Scan for the cell matching the given text and deliver its [x, y] coordinate at center. 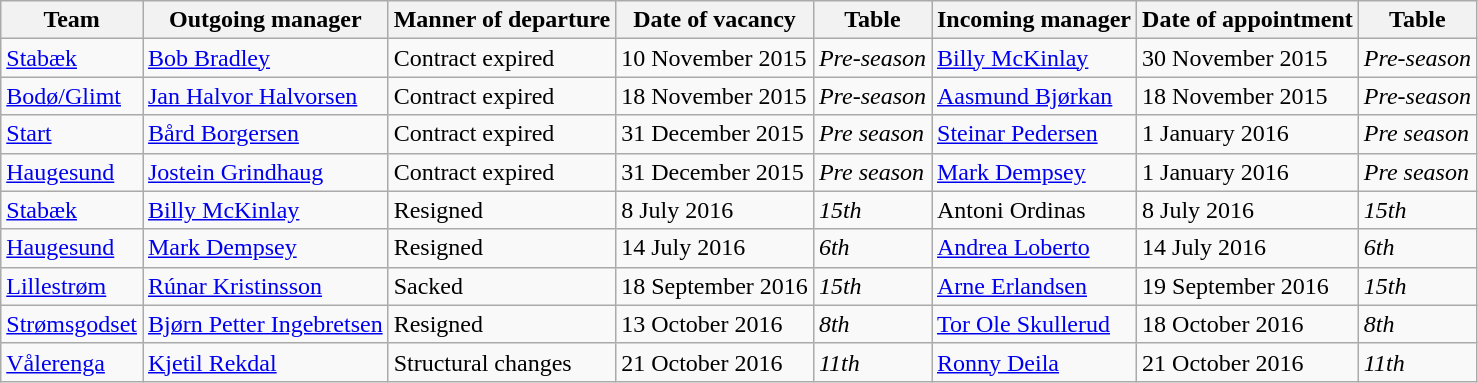
Jan Halvor Halvorsen [265, 96]
Bjørn Petter Ingebretsen [265, 324]
18 October 2016 [1248, 324]
19 September 2016 [1248, 286]
Bodø/Glimt [72, 96]
10 November 2015 [715, 58]
Date of appointment [1248, 20]
Steinar Pedersen [1034, 134]
Antoni Ordinas [1034, 210]
Date of vacancy [715, 20]
Jostein Grindhaug [265, 172]
Bob Bradley [265, 58]
Tor Ole Skullerud [1034, 324]
Outgoing manager [265, 20]
Lillestrøm [72, 286]
Manner of departure [502, 20]
Incoming manager [1034, 20]
13 October 2016 [715, 324]
Kjetil Rekdal [265, 362]
Vålerenga [72, 362]
30 November 2015 [1248, 58]
Structural changes [502, 362]
Bård Borgersen [265, 134]
Aasmund Bjørkan [1034, 96]
Rúnar Kristinsson [265, 286]
Team [72, 20]
Ronny Deila [1034, 362]
Sacked [502, 286]
Strømsgodset [72, 324]
Arne Erlandsen [1034, 286]
Start [72, 134]
18 September 2016 [715, 286]
Andrea Loberto [1034, 248]
